Extract the [X, Y] coordinate from the center of the cell holding the provided text.  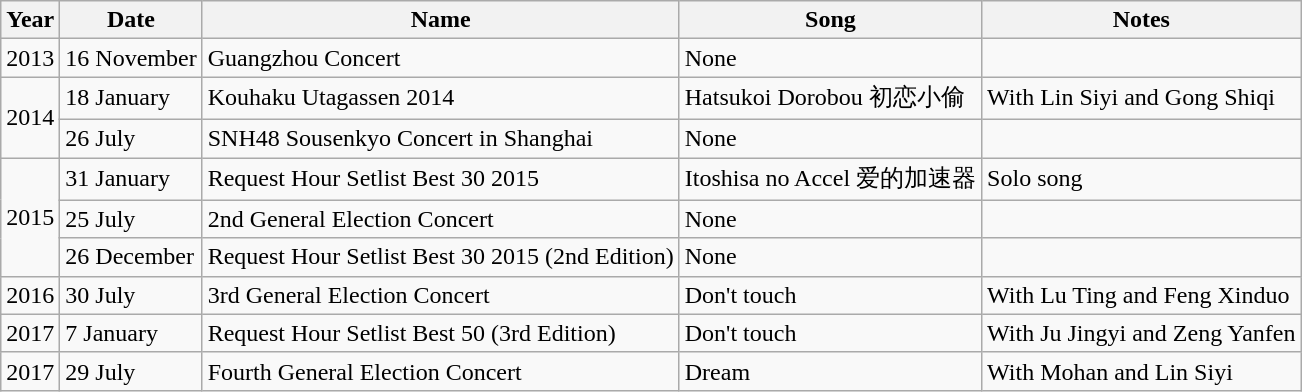
26 December [131, 257]
3rd General Election Concert [440, 295]
Kouhaku Utagassen 2014 [440, 98]
31 January [131, 180]
Request Hour Setlist Best 50 (3rd Edition) [440, 333]
Name [440, 20]
2015 [30, 218]
Request Hour Setlist Best 30 2015 (2nd Edition) [440, 257]
2013 [30, 58]
16 November [131, 58]
2nd General Election Concert [440, 219]
7 January [131, 333]
Hatsukoi Dorobou 初恋小偷 [830, 98]
2014 [30, 118]
Date [131, 20]
2016 [30, 295]
30 July [131, 295]
Request Hour Setlist Best 30 2015 [440, 180]
With Lin Siyi and Gong Shiqi [1142, 98]
Notes [1142, 20]
Solo song [1142, 180]
With Mohan and Lin Siyi [1142, 371]
26 July [131, 138]
Year [30, 20]
Fourth General Election Concert [440, 371]
Dream [830, 371]
SNH48 Sousenkyo Concert in Shanghai [440, 138]
With Ju Jingyi and Zeng Yanfen [1142, 333]
Guangzhou Concert [440, 58]
With Lu Ting and Feng Xinduo [1142, 295]
25 July [131, 219]
29 July [131, 371]
18 January [131, 98]
Itoshisa no Accel 爱的加速器 [830, 180]
Song [830, 20]
